Search for the cell housing the specified text and yield its [X, Y] center coordinate. 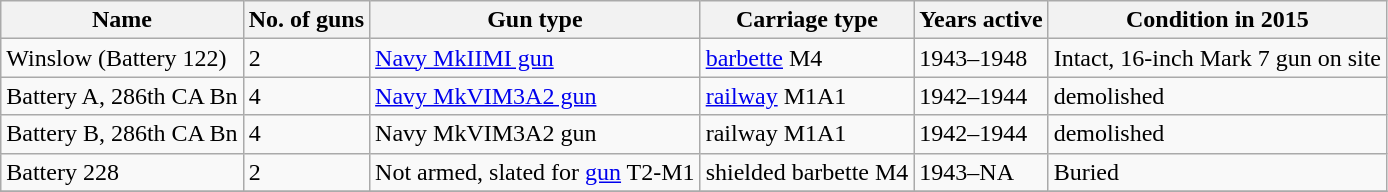
Intact, 16-inch Mark 7 gun on site [1217, 58]
Condition in 2015 [1217, 20]
barbette M4 [807, 58]
Battery A, 286th CA Bn [122, 96]
Not armed, slated for gun T2-M1 [536, 172]
Battery B, 286th CA Bn [122, 134]
Name [122, 20]
1943–1948 [981, 58]
Navy MkIIMI gun [536, 58]
Years active [981, 20]
Gun type [536, 20]
Battery 228 [122, 172]
Buried [1217, 172]
1943–NA [981, 172]
No. of guns [306, 20]
Carriage type [807, 20]
Winslow (Battery 122) [122, 58]
shielded barbette M4 [807, 172]
